Locate the cell with the specified text and output its [X, Y] center coordinate. 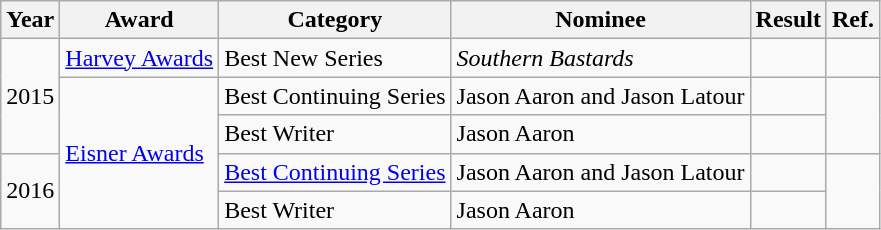
2015 [30, 96]
Ref. [852, 20]
Result [788, 20]
Category [335, 20]
Award [140, 20]
Harvey Awards [140, 58]
Best New Series [335, 58]
Southern Bastards [600, 58]
2016 [30, 191]
Year [30, 20]
Nominee [600, 20]
Eisner Awards [140, 153]
